Identify which cell holds the provided text, then report its [x, y] central coordinate. 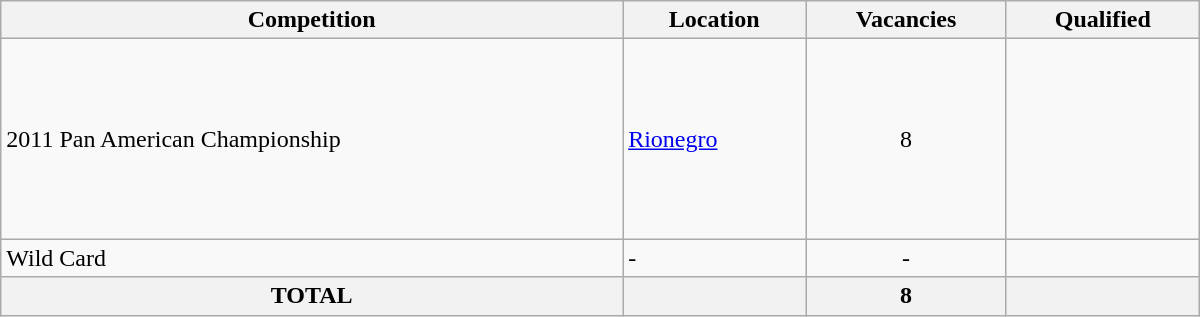
Qualified [1102, 20]
Wild Card [312, 258]
Location [714, 20]
Vacancies [906, 20]
Competition [312, 20]
2011 Pan American Championship [312, 139]
TOTAL [312, 296]
Rionegro [714, 139]
